Provide the (X, Y) coordinate of the cell's center where the given text is located.  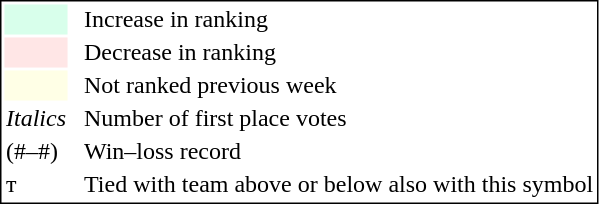
т (36, 185)
Not ranked previous week (338, 85)
Decrease in ranking (338, 53)
Tied with team above or below also with this symbol (338, 185)
Italics (36, 119)
Win–loss record (338, 151)
(#–#) (36, 151)
Number of first place votes (338, 119)
Increase in ranking (338, 19)
